Output the [x, y] coordinate of the center of the cell containing the given text.  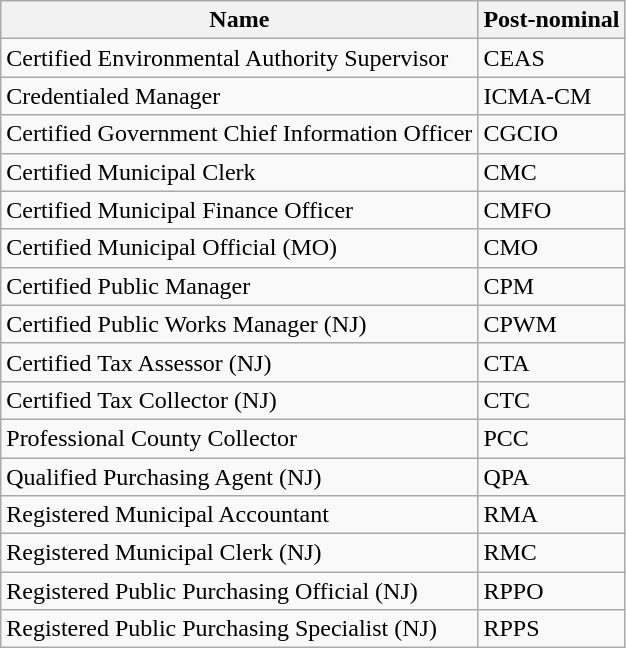
RPPO [552, 591]
RMA [552, 515]
Registered Public Purchasing Specialist (NJ) [240, 629]
Certified Public Works Manager (NJ) [240, 324]
Registered Municipal Clerk (NJ) [240, 553]
CMO [552, 248]
Registered Municipal Accountant [240, 515]
RPPS [552, 629]
CGCIO [552, 134]
Credentialed Manager [240, 96]
CTA [552, 362]
Qualified Purchasing Agent (NJ) [240, 477]
Certified Tax Assessor (NJ) [240, 362]
CPM [552, 286]
Certified Municipal Official (MO) [240, 248]
Certified Municipal Finance Officer [240, 210]
CEAS [552, 58]
CMFO [552, 210]
Certified Public Manager [240, 286]
QPA [552, 477]
Post-nominal [552, 20]
PCC [552, 438]
Registered Public Purchasing Official (NJ) [240, 591]
Name [240, 20]
RMC [552, 553]
Professional County Collector [240, 438]
Certified Tax Collector (NJ) [240, 400]
CTC [552, 400]
Certified Government Chief Information Officer [240, 134]
Certified Environmental Authority Supervisor [240, 58]
ICMA-CM [552, 96]
CMC [552, 172]
CPWM [552, 324]
Certified Municipal Clerk [240, 172]
